From the cell containing the given text, extract its center point as [X, Y] coordinate. 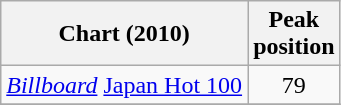
Billboard Japan Hot 100 [124, 85]
Chart (2010) [124, 34]
Peakposition [294, 34]
79 [294, 85]
